Return [x, y] of the center of cell containing provided text 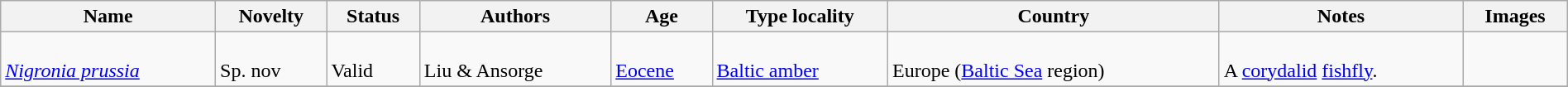
Name [108, 17]
Europe (Baltic Sea region) [1054, 60]
Valid [373, 60]
Country [1054, 17]
Authors [514, 17]
Images [1515, 17]
Novelty [271, 17]
Type locality [800, 17]
Age [662, 17]
Nigronia prussia [108, 60]
Baltic amber [800, 60]
A corydalid fishfly. [1341, 60]
Eocene [662, 60]
Sp. nov [271, 60]
Status [373, 17]
Notes [1341, 17]
Liu & Ansorge [514, 60]
